Return [x, y] of the center of cell containing provided text 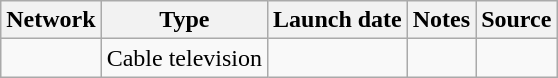
Source [516, 20]
Type [184, 20]
Notes [441, 20]
Cable television [184, 58]
Network [51, 20]
Launch date [337, 20]
